Scan for the cell matching the given text and deliver its [x, y] coordinate at center. 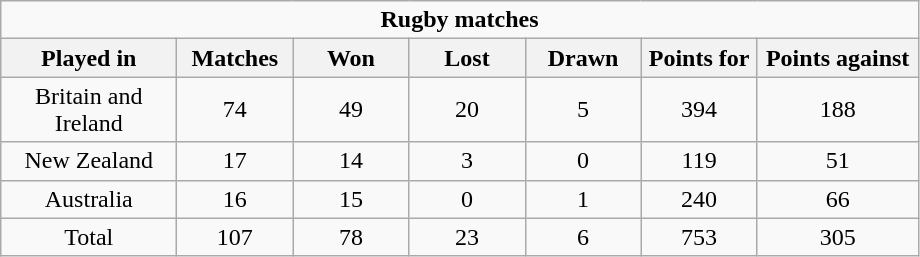
Australia [89, 199]
240 [699, 199]
Lost [467, 58]
49 [351, 110]
Matches [235, 58]
15 [351, 199]
394 [699, 110]
305 [838, 237]
23 [467, 237]
5 [583, 110]
3 [467, 161]
Won [351, 58]
Played in [89, 58]
New Zealand [89, 161]
Rugby matches [460, 20]
51 [838, 161]
Points for [699, 58]
1 [583, 199]
78 [351, 237]
6 [583, 237]
Drawn [583, 58]
16 [235, 199]
17 [235, 161]
20 [467, 110]
188 [838, 110]
Britain and Ireland [89, 110]
753 [699, 237]
66 [838, 199]
Total [89, 237]
107 [235, 237]
119 [699, 161]
14 [351, 161]
Points against [838, 58]
74 [235, 110]
